Identify which cell holds the provided text, then report its [x, y] central coordinate. 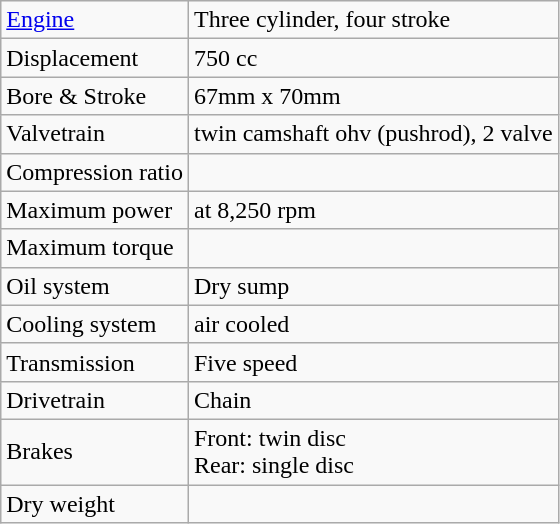
750 cc [373, 58]
Maximum torque [95, 248]
Bore & Stroke [95, 96]
Brakes [95, 452]
Engine [95, 20]
Compression ratio [95, 172]
Valvetrain [95, 134]
Cooling system [95, 324]
at 8,250 rpm [373, 210]
Three cylinder, four stroke [373, 20]
67mm x 70mm [373, 96]
Oil system [95, 286]
Displacement [95, 58]
Drivetrain [95, 400]
Front: twin discRear: single disc [373, 452]
Dry weight [95, 503]
Chain [373, 400]
Five speed [373, 362]
Transmission [95, 362]
twin camshaft ohv (pushrod), 2 valve [373, 134]
Dry sump [373, 286]
air cooled [373, 324]
Maximum power [95, 210]
